For the text-containing cell, return its midpoint in [X, Y] coordinate format. 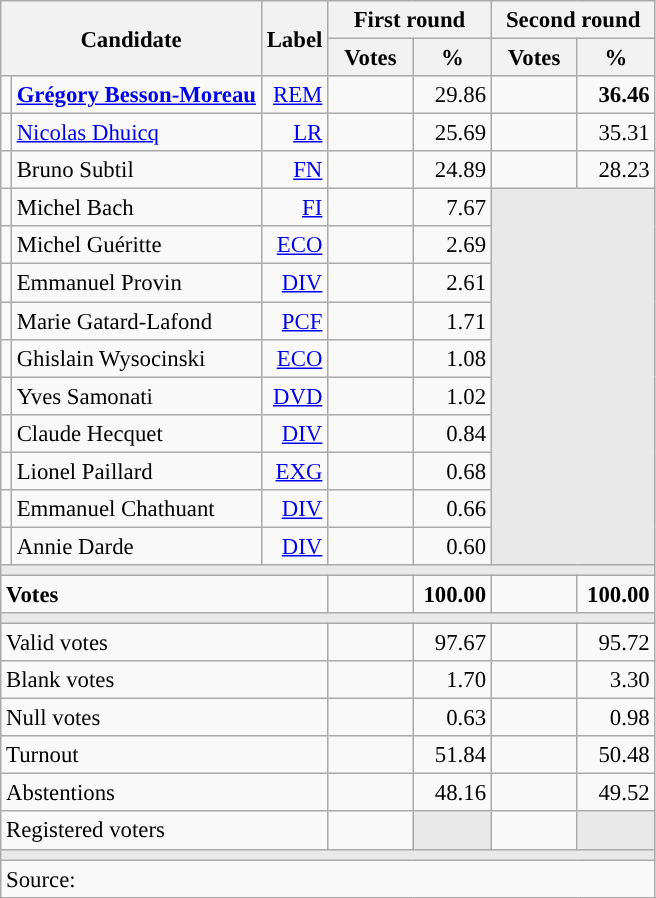
50.48 [616, 755]
36.46 [616, 95]
2.61 [452, 283]
Second round [573, 20]
3.30 [616, 680]
0.98 [616, 718]
Blank votes [164, 680]
Emmanuel Provin [136, 283]
Annie Darde [136, 546]
2.69 [452, 245]
DVD [294, 396]
Emmanuel Chathuant [136, 509]
FI [294, 208]
PCF [294, 321]
28.23 [616, 170]
LR [294, 133]
0.68 [452, 471]
Abstentions [164, 793]
Claude Hecquet [136, 433]
FN [294, 170]
EXG [294, 471]
1.02 [452, 396]
1.08 [452, 358]
Yves Samonati [136, 396]
95.72 [616, 643]
Michel Bach [136, 208]
Ghislain Wysocinski [136, 358]
Null votes [164, 718]
Grégory Besson-Moreau [136, 95]
35.31 [616, 133]
Nicolas Dhuicq [136, 133]
0.84 [452, 433]
Valid votes [164, 643]
1.71 [452, 321]
Lionel Paillard [136, 471]
49.52 [616, 793]
Candidate [132, 38]
Michel Guéritte [136, 245]
0.60 [452, 546]
51.84 [452, 755]
1.70 [452, 680]
0.63 [452, 718]
Marie Gatard-Lafond [136, 321]
24.89 [452, 170]
First round [410, 20]
7.67 [452, 208]
REM [294, 95]
97.67 [452, 643]
Source: [328, 879]
48.16 [452, 793]
29.86 [452, 95]
Bruno Subtil [136, 170]
25.69 [452, 133]
Registered voters [164, 831]
0.66 [452, 509]
Label [294, 38]
Turnout [164, 755]
